Return [X, Y] of the center of cell containing provided text 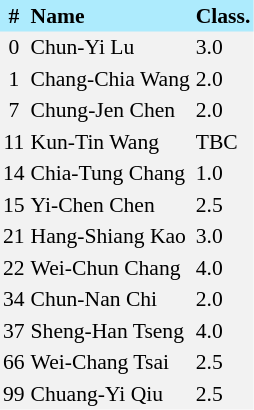
Chun-Nan Chi [110, 300]
Chuang-Yi Qiu [110, 394]
14 [14, 174]
99 [14, 394]
Chang-Chia Wang [110, 79]
TBC [224, 142]
Sheng-Han Tseng [110, 331]
7 [14, 110]
1 [14, 79]
37 [14, 331]
Kun-Tin Wang [110, 142]
Chung-Jen Chen [110, 110]
# [14, 16]
Chia-Tung Chang [110, 174]
Class. [224, 16]
34 [14, 300]
Name [110, 16]
Wei-Chun Chang [110, 268]
21 [14, 236]
1.0 [224, 174]
66 [14, 362]
Wei-Chang Tsai [110, 362]
22 [14, 268]
Hang-Shiang Kao [110, 236]
Yi-Chen Chen [110, 205]
0 [14, 48]
Chun-Yi Lu [110, 48]
11 [14, 142]
15 [14, 205]
